From the cell containing the given text, extract its center point as (X, Y) coordinate. 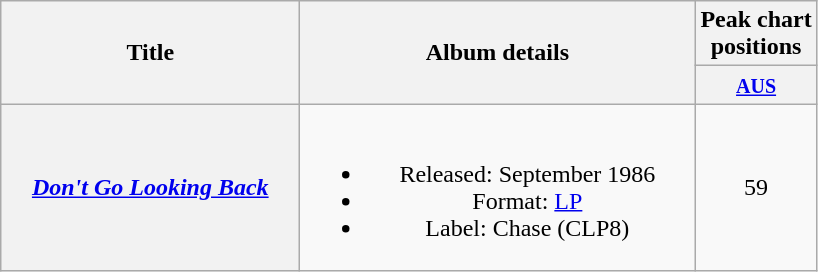
Don't Go Looking Back (150, 188)
Peak chartpositions (756, 34)
59 (756, 188)
AUS (756, 85)
Title (150, 52)
Released: September 1986Format: LPLabel: Chase (CLP8) (498, 188)
Album details (498, 52)
